Locate the cell with the specified text and output its [x, y] center coordinate. 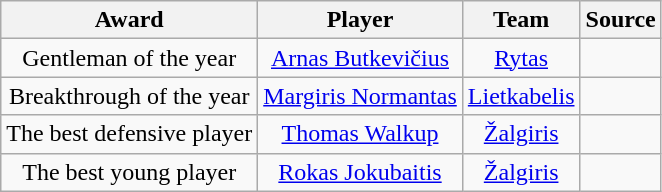
Gentleman of the year [130, 58]
The best defensive player [130, 134]
Player [360, 20]
The best young player [130, 172]
Award [130, 20]
Lietkabelis [521, 96]
Rytas [521, 58]
Thomas Walkup [360, 134]
Margiris Normantas [360, 96]
Rokas Jokubaitis [360, 172]
Team [521, 20]
Arnas Butkevičius [360, 58]
Breakthrough of the year [130, 96]
Source [620, 20]
